For the text-containing cell, return its midpoint in (x, y) coordinate format. 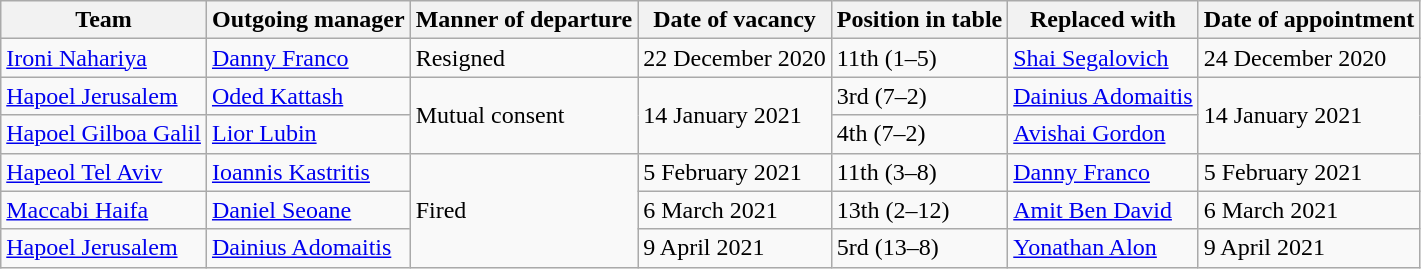
Ioannis Kastritis (308, 172)
11th (3–8) (919, 172)
Team (104, 20)
5rd (13–8) (919, 248)
Ironi Nahariya (104, 58)
Oded Kattash (308, 96)
Hapeol Tel Aviv (104, 172)
Amit Ben David (1103, 210)
Yonathan Alon (1103, 248)
Manner of departure (524, 20)
Position in table (919, 20)
4th (7–2) (919, 134)
Avishai Gordon (1103, 134)
13th (2–12) (919, 210)
Outgoing manager (308, 20)
Mutual consent (524, 115)
Date of appointment (1309, 20)
Fired (524, 210)
Shai Segalovich (1103, 58)
Lior Lubin (308, 134)
11th (1–5) (919, 58)
Resigned (524, 58)
Date of vacancy (735, 20)
Maccabi Haifa (104, 210)
3rd (7–2) (919, 96)
22 December 2020 (735, 58)
24 December 2020 (1309, 58)
Daniel Seoane (308, 210)
Hapoel Gilboa Galil (104, 134)
Replaced with (1103, 20)
